Extract the [x, y] coordinate from the center of the cell holding the provided text.  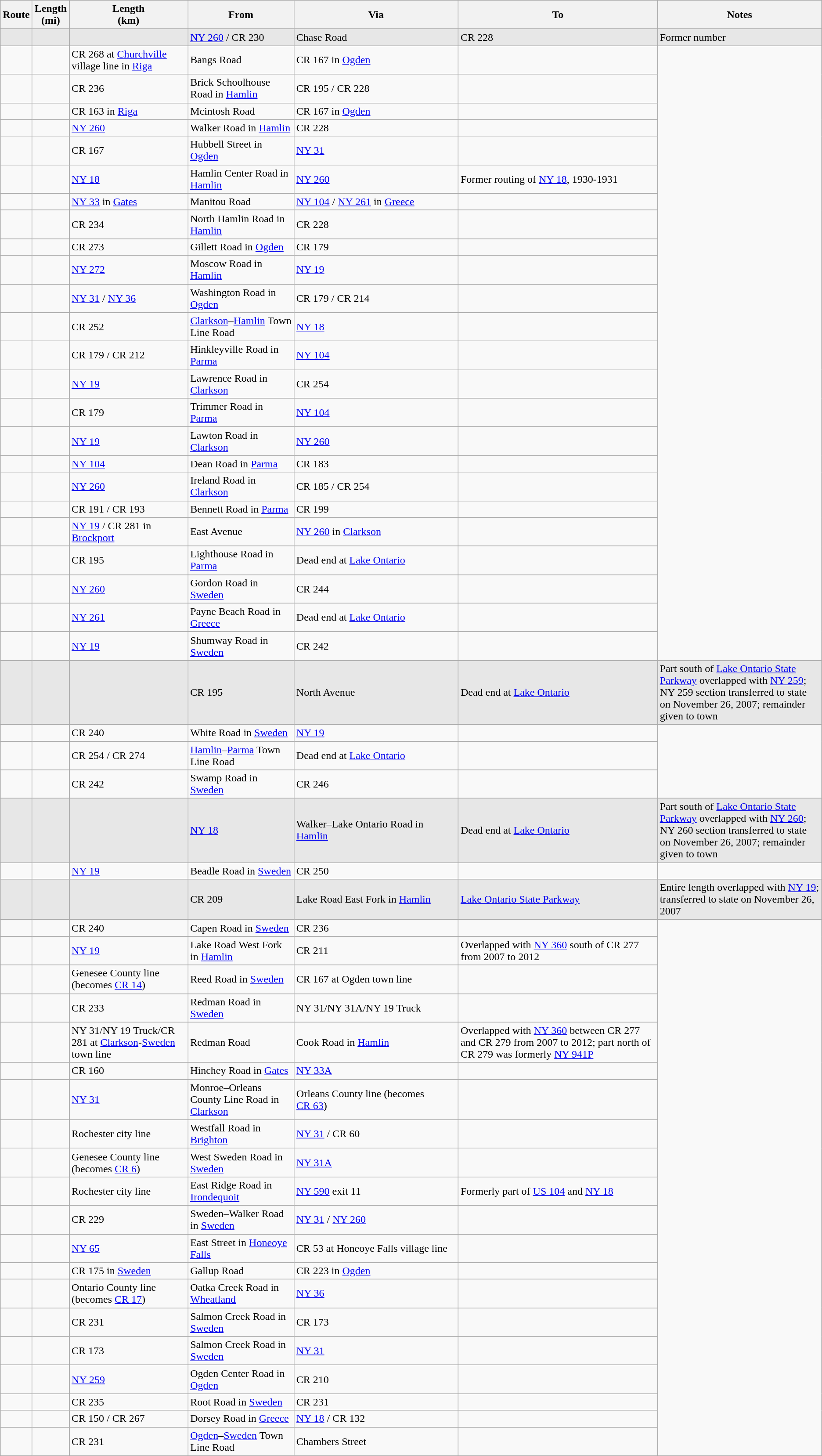
CR 199 [376, 509]
NY 261 [129, 618]
CR 163 in Riga [129, 111]
Manitou Road [241, 202]
NY 31 / NY 260 [376, 1219]
Overlapped with NY 360 between CR 277 and CR 279 from 2007 to 2012; part north of CR 279 was formerly NY 941P [558, 1042]
Hamlin–Parma Town Line Road [241, 755]
Entire length overlapped with NY 19; transferred to state on November 26, 2007 [739, 900]
CR 233 [129, 1008]
Genesee County line (becomes CR 6) [129, 1162]
Cook Road in Hamlin [376, 1042]
Bangs Road [241, 60]
Chambers Street [376, 1442]
Hinkleyville Road in Parma [241, 356]
CR 250 [376, 871]
Formerly part of US 104 and NY 18 [558, 1191]
Capen Road in Sweden [241, 928]
CR 252 [129, 327]
Gillett Road in Ogden [241, 247]
East Avenue [241, 531]
Former number [739, 37]
NY 33 in Gates [129, 202]
North Hamlin Road in Hamlin [241, 224]
Hinchey Road in Gates [241, 1071]
NY 18 / CR 132 [376, 1419]
Ontario County line (becomes CR 17) [129, 1294]
East Street in Honeoye Falls [241, 1248]
Trimmer Road in Parma [241, 413]
CR 175 in Sweden [129, 1271]
CR 210 [376, 1379]
Orleans County line (becomes CR 63) [376, 1099]
Moscow Road in Hamlin [241, 270]
CR 211 [376, 950]
CR 167 [129, 150]
Walker Road in Hamlin [241, 128]
Overlapped with NY 360 south of CR 277 from 2007 to 2012 [558, 950]
NY 19 / CR 281 in Brockport [129, 531]
Route [16, 15]
CR 150 / CR 267 [129, 1419]
NY 36 [376, 1294]
CR 235 [129, 1402]
CR 179 / CR 214 [376, 298]
CR 191 / CR 193 [129, 509]
Part south of Lake Ontario State Parkway overlapped with NY 260; NY 260 section transferred to state on November 26, 2007; remainder given to town [739, 831]
Reed Road in Sweden [241, 979]
Clarkson–Hamlin Town Line Road [241, 327]
NY 31/NY 19 Truck/CR 281 at Clarkson-Sweden town line [129, 1042]
Ireland Road in Clarkson [241, 487]
Lake Road East Fork in Hamlin [376, 900]
Hamlin Center Road in Hamlin [241, 179]
Hubbell Street in Ogden [241, 150]
CR 246 [376, 784]
Lighthouse Road in Parma [241, 560]
CR 53 at Honeoye Falls village line [376, 1248]
Via [376, 15]
NY 259 [129, 1379]
Brick Schoolhouse Road in Hamlin [241, 89]
Dean Road in Parma [241, 464]
NY 33A [376, 1071]
White Road in Sweden [241, 733]
Washington Road in Ogden [241, 298]
CR 254 / CR 274 [129, 755]
CR 273 [129, 247]
CR 179 / CR 212 [129, 356]
Gallup Road [241, 1271]
CR 254 [376, 384]
Dorsey Road in Greece [241, 1419]
Oatka Creek Road in Wheatland [241, 1294]
NY 260 / CR 230 [241, 37]
Length(mi) [50, 15]
Mcintosh Road [241, 111]
NY 590 exit 11 [376, 1191]
CR 195 / CR 228 [376, 89]
Lawton Road in Clarkson [241, 441]
Bennett Road in Parma [241, 509]
Former routing of NY 18, 1930-1931 [558, 179]
NY 65 [129, 1248]
Beadle Road in Sweden [241, 871]
CR 209 [241, 900]
To [558, 15]
Shumway Road in Sweden [241, 646]
CR 244 [376, 589]
Walker–Lake Ontario Road in Hamlin [376, 831]
Sweden–Walker Road in Sweden [241, 1219]
Westfall Road in Brighton [241, 1134]
CR 223 in Ogden [376, 1271]
Redman Road [241, 1042]
Notes [739, 15]
Root Road in Sweden [241, 1402]
NY 272 [129, 270]
Chase Road [376, 37]
NY 31 / CR 60 [376, 1134]
CR 229 [129, 1219]
CR 167 at Ogden town line [376, 979]
Lake Road West Fork in Hamlin [241, 950]
North Avenue [376, 692]
CR 268 at Churchville village line in Riga [129, 60]
NY 104 / NY 261 in Greece [376, 202]
Ogden–Sweden Town Line Road [241, 1442]
East Ridge Road in Irondequoit [241, 1191]
From [241, 15]
Redman Road in Sweden [241, 1008]
Swamp Road in Sweden [241, 784]
NY 260 in Clarkson [376, 531]
Gordon Road in Sweden [241, 589]
Genesee County line (becomes CR 14) [129, 979]
NY 31/NY 31A/NY 19 Truck [376, 1008]
Monroe–Orleans County Line Road in Clarkson [241, 1099]
CR 185 / CR 254 [376, 487]
NY 31A [376, 1162]
NY 31 / NY 36 [129, 298]
Length(km) [129, 15]
Lawrence Road in Clarkson [241, 384]
Part south of Lake Ontario State Parkway overlapped with NY 259; NY 259 section transferred to state on November 26, 2007; remainder given to town [739, 692]
CR 160 [129, 1071]
Payne Beach Road in Greece [241, 618]
West Sweden Road in Sweden [241, 1162]
CR 183 [376, 464]
Lake Ontario State Parkway [558, 900]
Ogden Center Road in Ogden [241, 1379]
CR 234 [129, 224]
